For the text-containing cell, return its midpoint in [X, Y] coordinate format. 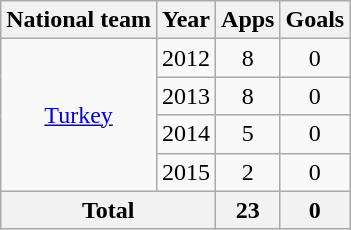
2014 [186, 134]
Goals [315, 20]
2015 [186, 172]
2013 [186, 96]
Turkey [79, 115]
Year [186, 20]
Apps [248, 20]
2 [248, 172]
Total [108, 210]
5 [248, 134]
23 [248, 210]
2012 [186, 58]
National team [79, 20]
